Search for the cell housing the specified text and yield its (X, Y) center coordinate. 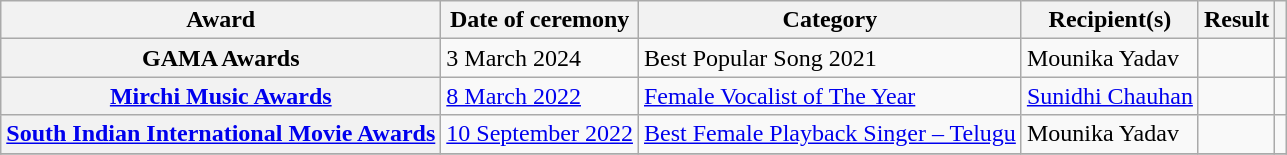
Best Female Playback Singer – Telugu (830, 134)
Award (221, 20)
3 March 2024 (540, 58)
Female Vocalist of The Year (830, 96)
Category (830, 20)
Mirchi Music Awards (221, 96)
Best Popular Song 2021 (830, 58)
Result (1236, 20)
GAMA Awards (221, 58)
Recipient(s) (1110, 20)
South Indian International Movie Awards (221, 134)
10 September 2022 (540, 134)
8 March 2022 (540, 96)
Date of ceremony (540, 20)
Sunidhi Chauhan (1110, 96)
